Identify which cell holds the provided text, then report its (x, y) central coordinate. 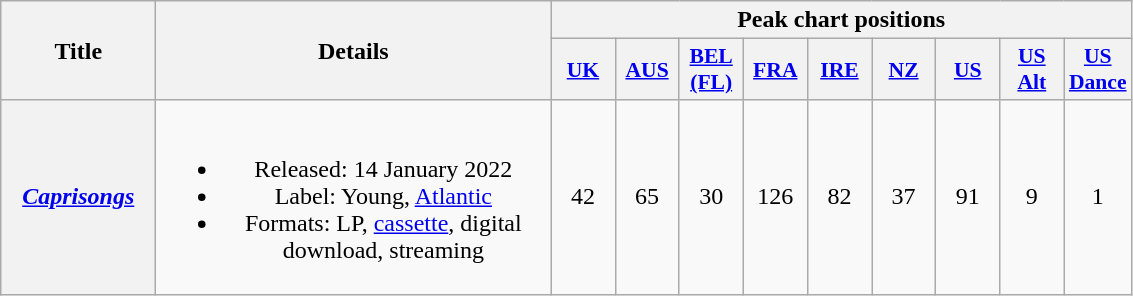
IRE (839, 70)
Caprisongs (78, 197)
82 (839, 197)
42 (583, 197)
BEL(FL) (711, 70)
US (968, 70)
9 (1032, 197)
30 (711, 197)
Title (78, 50)
AUS (647, 70)
USAlt (1032, 70)
65 (647, 197)
UK (583, 70)
FRA (775, 70)
Peak chart positions (842, 20)
37 (904, 197)
126 (775, 197)
1 (1098, 197)
USDance (1098, 70)
Released: 14 January 2022Label: Young, AtlanticFormats: LP, cassette, digital download, streaming (354, 197)
Details (354, 50)
91 (968, 197)
NZ (904, 70)
